Detect which cell encompasses the target text, then output its [X, Y] center coordinate. 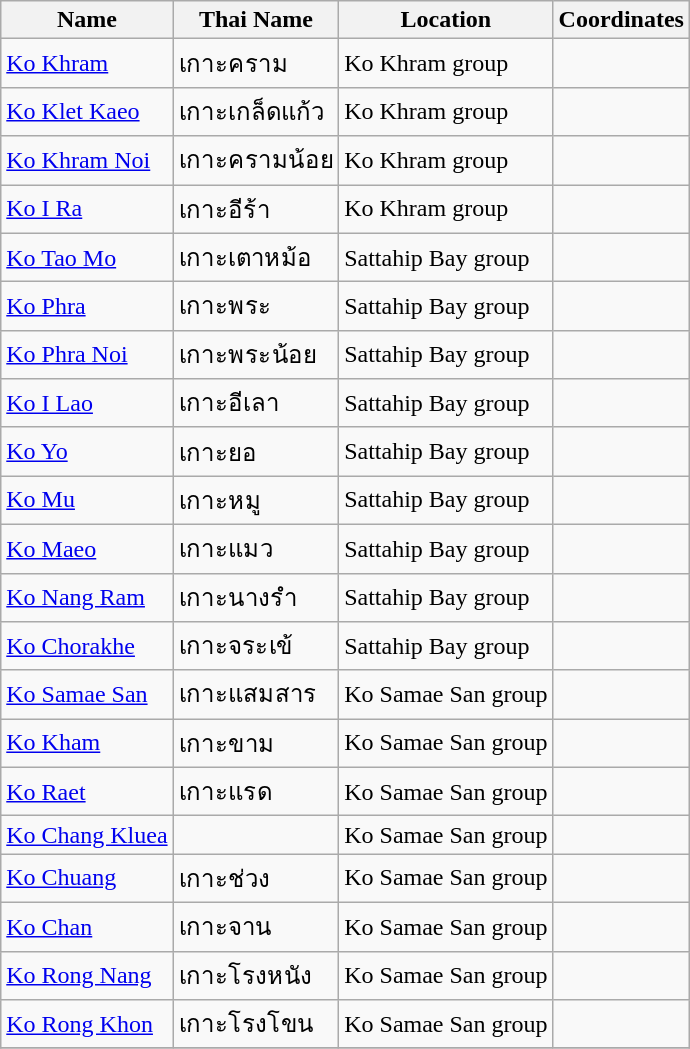
Ko Mu [87, 500]
เกาะนางรำ [256, 598]
เกาะโรงหนัง [256, 976]
เกาะช่วง [256, 878]
เกาะจาน [256, 926]
Ko Yo [87, 452]
Ko I Ra [87, 208]
เกาะแรด [256, 792]
เกาะเกล็ดแก้ว [256, 112]
Ko Chan [87, 926]
Ko Khram Noi [87, 160]
Ko Samae San [87, 694]
Name [87, 20]
เกาะเตาหม้อ [256, 258]
Ko Chuang [87, 878]
Ko Chorakhe [87, 646]
เกาะครามน้อย [256, 160]
เกาะพระน้อย [256, 354]
เกาะหมู [256, 500]
Coordinates [621, 20]
Ko Khram [87, 64]
Ko Chang Kluea [87, 835]
เกาะยอ [256, 452]
Ko Kham [87, 744]
Ko Rong Nang [87, 976]
Ko I Lao [87, 404]
Ko Klet Kaeo [87, 112]
เกาะจระเข้ [256, 646]
Thai Name [256, 20]
Ko Raet [87, 792]
Ko Phra [87, 306]
เกาะอีเลา [256, 404]
เกาะขาม [256, 744]
Location [446, 20]
เกาะคราม [256, 64]
Ko Phra Noi [87, 354]
เกาะแมว [256, 548]
Ko Nang Ram [87, 598]
เกาะแสมสาร [256, 694]
เกาะพระ [256, 306]
Ko Tao Mo [87, 258]
เกาะอีร้า [256, 208]
เกาะโรงโขน [256, 1024]
Ko Rong Khon [87, 1024]
Ko Maeo [87, 548]
